Find where the given text appears and provide that cell's center as (X, Y) coordinate. 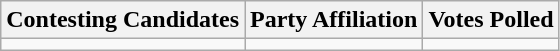
Party Affiliation (334, 20)
Votes Polled (491, 20)
Contesting Candidates (123, 20)
